From the cell containing the given text, extract its center point as [X, Y] coordinate. 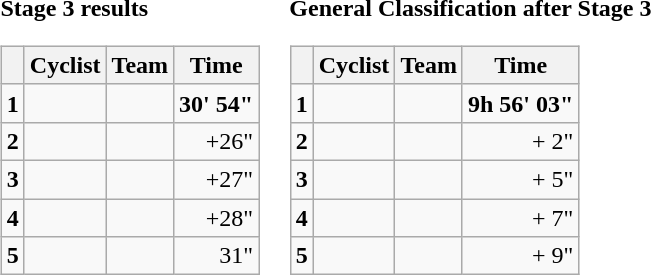
+ 7" [520, 217]
+28" [216, 217]
+26" [216, 141]
31" [216, 256]
+ 9" [520, 256]
30' 54" [216, 103]
+ 2" [520, 141]
+27" [216, 179]
9h 56' 03" [520, 103]
+ 5" [520, 179]
